Provide the (x, y) coordinate of the cell's center where the given text is located.  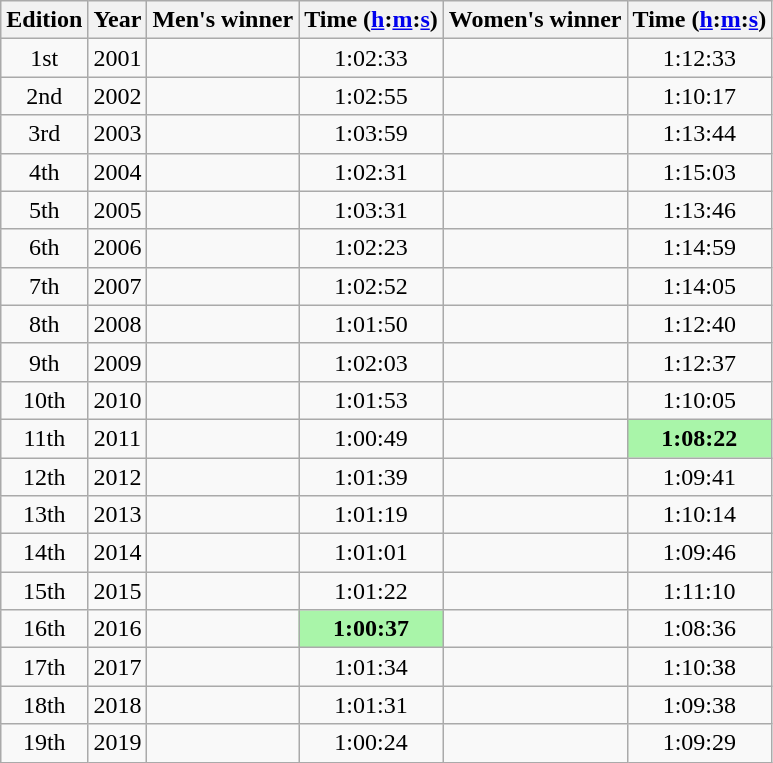
2004 (118, 172)
1:03:59 (372, 134)
1:09:29 (700, 743)
1:13:44 (700, 134)
2017 (118, 667)
2015 (118, 591)
1:13:46 (700, 210)
7th (44, 286)
1:01:31 (372, 705)
2001 (118, 58)
1:10:17 (700, 96)
11th (44, 438)
1:02:52 (372, 286)
2003 (118, 134)
1:00:49 (372, 438)
4th (44, 172)
2002 (118, 96)
2007 (118, 286)
12th (44, 477)
2014 (118, 553)
1:03:31 (372, 210)
16th (44, 629)
2008 (118, 324)
1:10:14 (700, 515)
2018 (118, 705)
1:12:33 (700, 58)
2019 (118, 743)
15th (44, 591)
2006 (118, 248)
9th (44, 362)
1:14:05 (700, 286)
1:00:37 (372, 629)
2005 (118, 210)
1:09:41 (700, 477)
2012 (118, 477)
1:00:24 (372, 743)
1st (44, 58)
Women's winner (535, 20)
1:02:33 (372, 58)
1:01:01 (372, 553)
1:09:46 (700, 553)
1:01:22 (372, 591)
13th (44, 515)
2010 (118, 400)
2nd (44, 96)
2011 (118, 438)
1:12:37 (700, 362)
Men's winner (223, 20)
17th (44, 667)
1:01:53 (372, 400)
1:12:40 (700, 324)
6th (44, 248)
14th (44, 553)
1:08:22 (700, 438)
1:14:59 (700, 248)
2016 (118, 629)
19th (44, 743)
1:02:03 (372, 362)
1:02:55 (372, 96)
1:11:10 (700, 591)
1:01:19 (372, 515)
1:15:03 (700, 172)
Year (118, 20)
8th (44, 324)
1:01:39 (372, 477)
5th (44, 210)
1:09:38 (700, 705)
1:02:23 (372, 248)
2013 (118, 515)
1:02:31 (372, 172)
10th (44, 400)
1:10:05 (700, 400)
Edition (44, 20)
1:10:38 (700, 667)
1:08:36 (700, 629)
2009 (118, 362)
18th (44, 705)
3rd (44, 134)
1:01:34 (372, 667)
1:01:50 (372, 324)
